Locate the cell with the specified text and output its [X, Y] center coordinate. 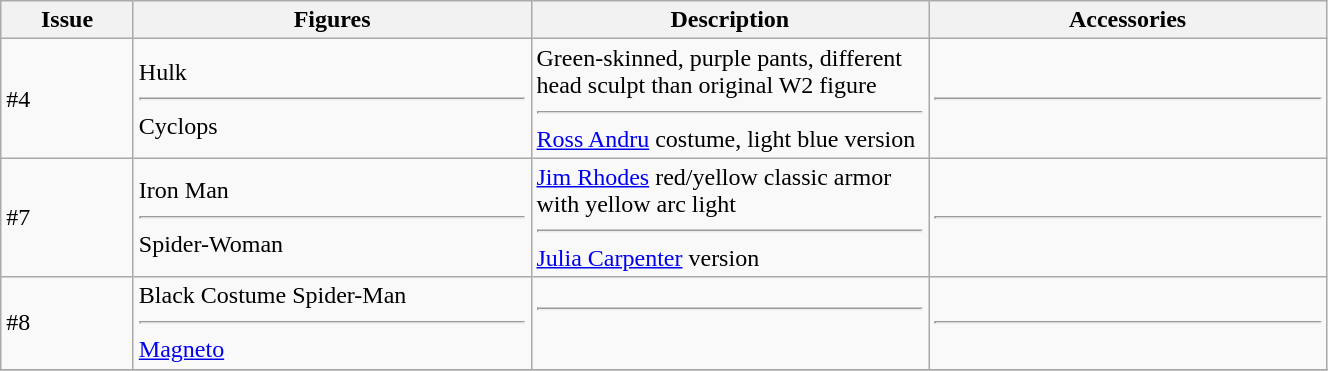
Green-skinned, purple pants, different head sculpt than original W2 figureRoss Andru costume, light blue version [730, 98]
Iron ManSpider-Woman [332, 218]
#4 [68, 98]
Issue [68, 20]
#7 [68, 218]
Accessories [1128, 20]
Figures [332, 20]
#8 [68, 323]
HulkCyclops [332, 98]
Jim Rhodes red/yellow classic armor with yellow arc lightJulia Carpenter version [730, 218]
Black Costume Spider-ManMagneto [332, 323]
Description [730, 20]
